From the cell containing the given text, extract its center point as (X, Y) coordinate. 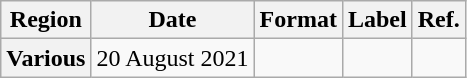
Ref. (438, 20)
Region (46, 20)
Label (377, 20)
Format (298, 20)
Various (46, 58)
20 August 2021 (172, 58)
Date (172, 20)
